Capture the cell that displays the provided text and extract its (X, Y) central coordinate. 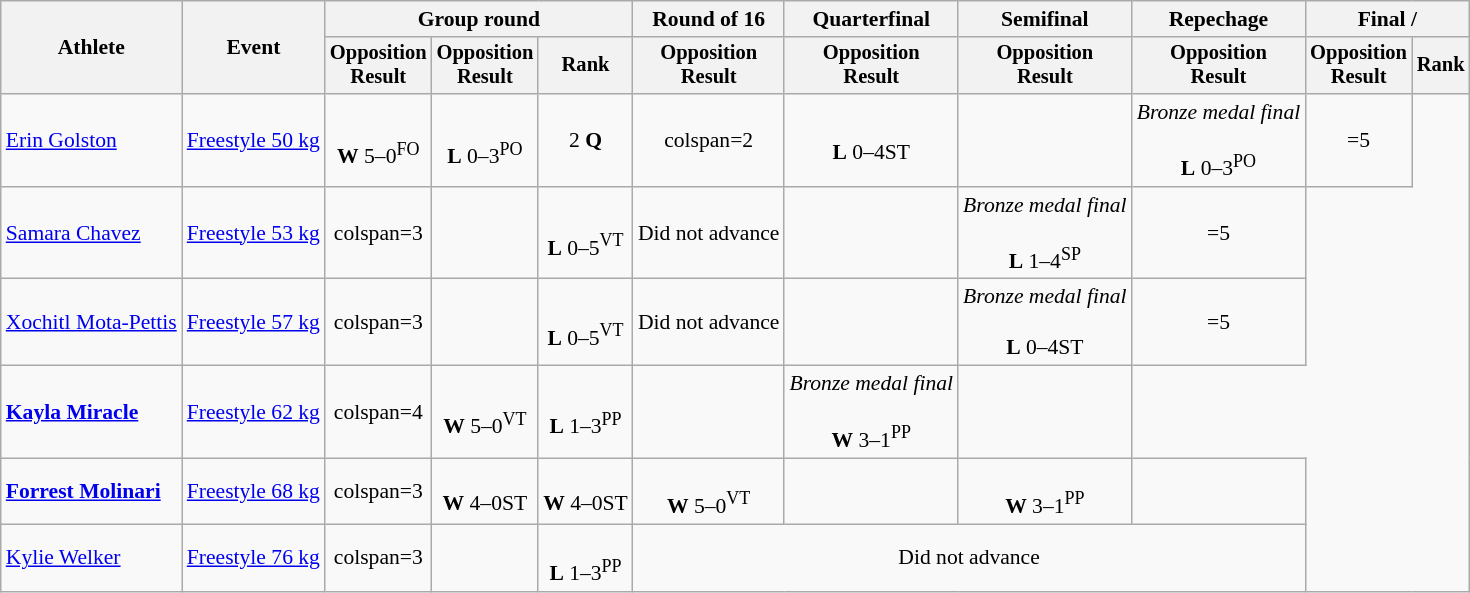
Group round (479, 19)
Freestyle 76 kg (254, 558)
Freestyle 57 kg (254, 322)
Freestyle 53 kg (254, 233)
Freestyle 68 kg (254, 492)
Erin Golston (92, 140)
Freestyle 62 kg (254, 412)
Samara Chavez (92, 233)
Bronze medal final L 1–4SP (1045, 233)
Bronze medal final L 0–4ST (1045, 322)
Final / (1387, 19)
Event (254, 48)
Kayla Miracle (92, 412)
2 Q (586, 140)
Athlete (92, 48)
Kylie Welker (92, 558)
Bronze medal finalL 0–3PO (1219, 140)
Xochitl Mota-Pettis (92, 322)
Semifinal (1045, 19)
W 5–0FO (378, 140)
Bronze medal final W 3–1PP (871, 412)
Repechage (1219, 19)
colspan=2 (709, 140)
colspan=4 (378, 412)
L 0–3PO (486, 140)
Round of 16 (709, 19)
Freestyle 50 kg (254, 140)
L 0–4ST (871, 140)
W 3–1PP (1045, 492)
Quarterfinal (871, 19)
Forrest Molinari (92, 492)
